Extract the (X, Y) coordinate from the center of the cell holding the provided text.  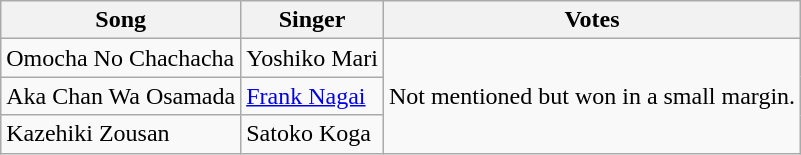
Omocha No Chachacha (121, 58)
Votes (592, 20)
Song (121, 20)
Yoshiko Mari (312, 58)
Singer (312, 20)
Kazehiki Zousan (121, 134)
Frank Nagai (312, 96)
Not mentioned but won in a small margin. (592, 96)
Satoko Koga (312, 134)
Aka Chan Wa Osamada (121, 96)
